Return the [X, Y] coordinate for the center point of the cell that contains the specified text.  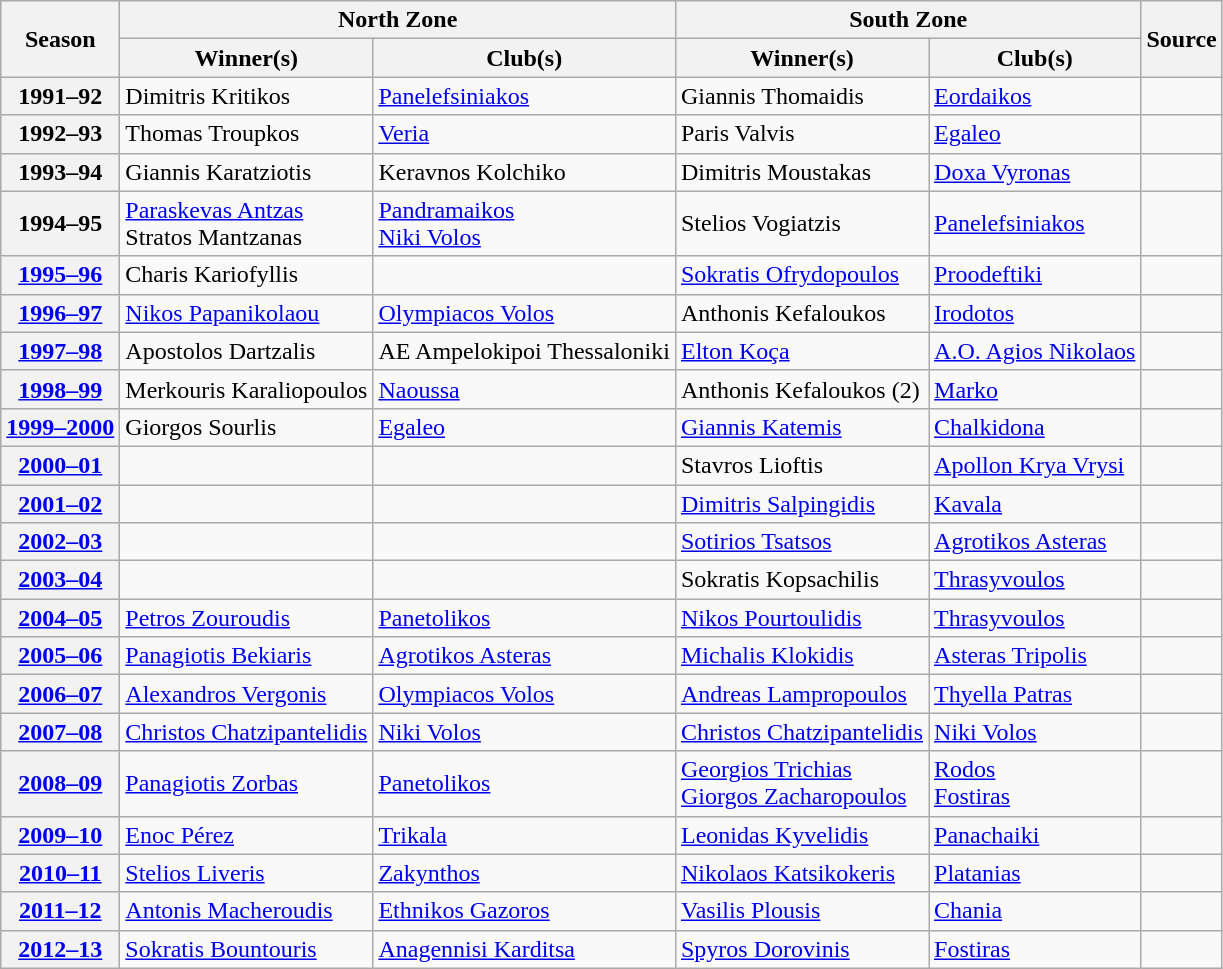
Sotirios Tsatsos [802, 542]
Stavros Lioftis [802, 465]
South Zone [908, 20]
Panagiotis Zorbas [246, 784]
2010–11 [60, 873]
Doxa Vyronas [1035, 172]
Sokratis Kopsachilis [802, 580]
2011–12 [60, 911]
Chalkidona [1035, 427]
Source [1182, 39]
Giannis Karatziotis [246, 172]
Stelios Liveris [246, 873]
Kavala [1035, 503]
Georgios Trichias Giorgos Zacharopoulos [802, 784]
Panachaiki [1035, 835]
Asteras Tripolis [1035, 656]
Proodeftiki [1035, 275]
Chania [1035, 911]
Dimitris Moustakas [802, 172]
Trikala [524, 835]
Thyella Patras [1035, 694]
Leonidas Kyvelidis [802, 835]
Platanias [1035, 873]
1992–93 [60, 134]
2007–08 [60, 732]
Merkouris Karaliopoulos [246, 389]
Nikos Papanikolaou [246, 313]
1993–94 [60, 172]
Panagiotis Bekiaris [246, 656]
Sokratis Ofrydopoulos [802, 275]
Stelios Vogiatzis [802, 224]
Michalis Klokidis [802, 656]
Eordaikos [1035, 96]
2012–13 [60, 949]
Marko [1035, 389]
Paraskevas Antzas Stratos Mantzanas [246, 224]
Apostolos Dartzalis [246, 351]
A.O. Agios Nikolaos [1035, 351]
PandramaikosNiki Volos [524, 224]
Elton Koça [802, 351]
2004–05 [60, 618]
2005–06 [60, 656]
Giannis Katemis [802, 427]
Season [60, 39]
2009–10 [60, 835]
Fostiras [1035, 949]
Veria [524, 134]
Alexandros Vergonis [246, 694]
Nikolaos Katsikokeris [802, 873]
Giannis Thomaidis [802, 96]
2000–01 [60, 465]
1999–2000 [60, 427]
AE Ampelokipoi Thessaloniki [524, 351]
Charis Kariofyllis [246, 275]
Dimitris Kritikos [246, 96]
Sokratis Bountouris [246, 949]
1998–99 [60, 389]
Naoussa [524, 389]
2008–09 [60, 784]
Anagennisi Karditsa [524, 949]
Keravnos Kolchiko [524, 172]
Giorgos Sourlis [246, 427]
Paris Valvis [802, 134]
Andreas Lampropoulos [802, 694]
1997–98 [60, 351]
2003–04 [60, 580]
1995–96 [60, 275]
RodosFostiras [1035, 784]
Anthonis Kefaloukos [802, 313]
Nikos Pourtoulidis [802, 618]
1991–92 [60, 96]
Dimitris Salpingidis [802, 503]
2002–03 [60, 542]
Antonis Macheroudis [246, 911]
Petros Zouroudis [246, 618]
North Zone [398, 20]
Thomas Troupkos [246, 134]
1994–95 [60, 224]
2006–07 [60, 694]
Ethnikos Gazoros [524, 911]
Spyros Dorovinis [802, 949]
Vasilis Plousis [802, 911]
1996–97 [60, 313]
Zakynthos [524, 873]
Apollon Krya Vrysi [1035, 465]
Irodotos [1035, 313]
Anthonis Kefaloukos (2) [802, 389]
Enoc Pérez [246, 835]
2001–02 [60, 503]
